Output the (x, y) coordinate of the center of the cell containing the given text.  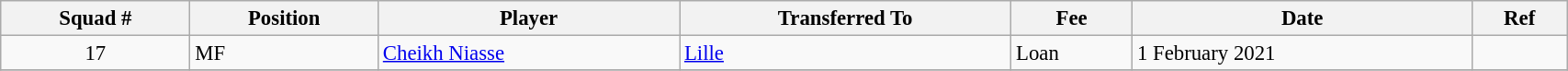
Fee (1072, 18)
Loan (1072, 53)
Player (529, 18)
Squad # (96, 18)
Date (1303, 18)
Lille (845, 53)
MF (285, 53)
1 February 2021 (1303, 53)
Cheikh Niasse (529, 53)
Ref (1519, 18)
Position (285, 18)
17 (96, 53)
Transferred To (845, 18)
